Capture the cell that displays the provided text and extract its [x, y] central coordinate. 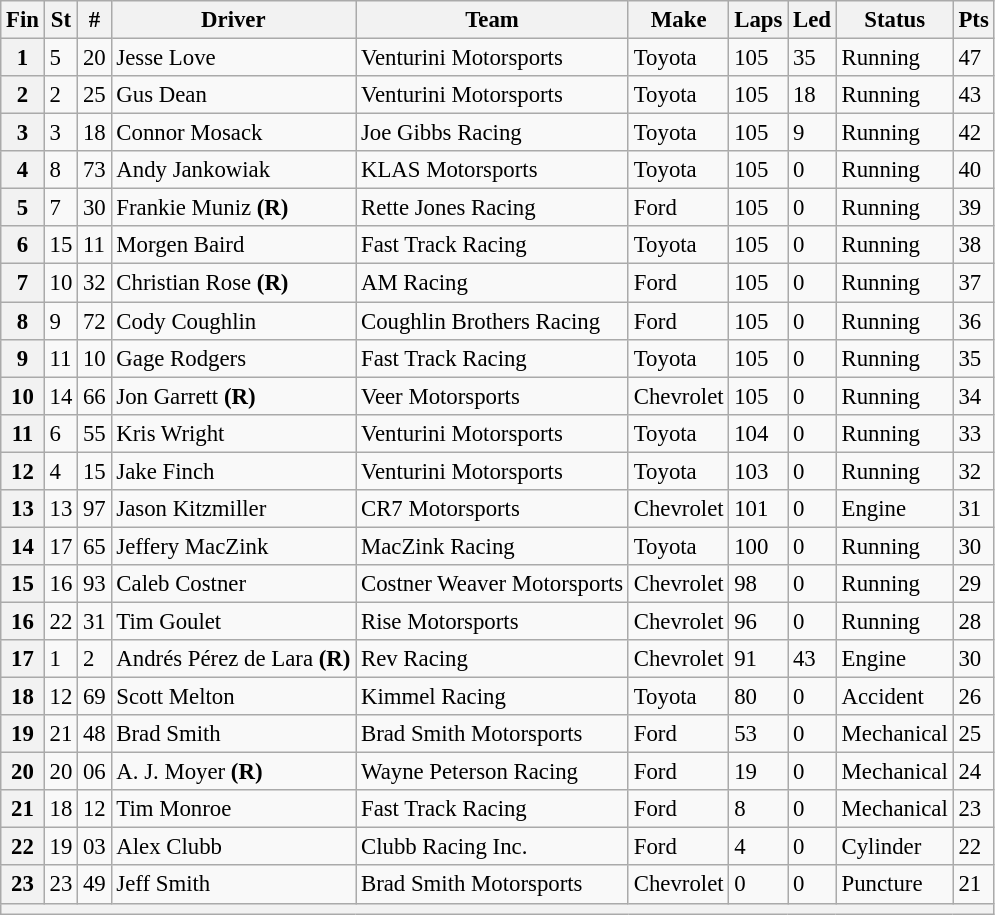
66 [94, 396]
Joe Gibbs Racing [492, 133]
101 [758, 509]
28 [974, 621]
Jeff Smith [234, 885]
Kimmel Racing [492, 697]
Andrés Pérez de Lara (R) [234, 659]
37 [974, 283]
Jesse Love [234, 58]
Christian Rose (R) [234, 283]
Alex Clubb [234, 847]
Frankie Muniz (R) [234, 208]
Driver [234, 20]
Cody Coughlin [234, 321]
91 [758, 659]
Tim Monroe [234, 809]
Team [492, 20]
47 [974, 58]
# [94, 20]
80 [758, 697]
03 [94, 847]
Clubb Racing Inc. [492, 847]
Cylinder [894, 847]
CR7 Motorsports [492, 509]
34 [974, 396]
Status [894, 20]
St [60, 20]
Rette Jones Racing [492, 208]
Pts [974, 20]
Puncture [894, 885]
Kris Wright [234, 433]
103 [758, 471]
Veer Motorsports [492, 396]
73 [94, 170]
26 [974, 697]
48 [94, 734]
Led [812, 20]
Jason Kitzmiller [234, 509]
AM Racing [492, 283]
42 [974, 133]
96 [758, 621]
69 [94, 697]
24 [974, 772]
Morgen Baird [234, 245]
Connor Mosack [234, 133]
72 [94, 321]
Coughlin Brothers Racing [492, 321]
Fin [23, 20]
100 [758, 546]
38 [974, 245]
Jon Garrett (R) [234, 396]
55 [94, 433]
Brad Smith [234, 734]
39 [974, 208]
104 [758, 433]
Make [678, 20]
KLAS Motorsports [492, 170]
29 [974, 584]
93 [94, 584]
33 [974, 433]
Gage Rodgers [234, 358]
53 [758, 734]
Andy Jankowiak [234, 170]
40 [974, 170]
36 [974, 321]
Jeffery MacZink [234, 546]
65 [94, 546]
97 [94, 509]
Caleb Costner [234, 584]
Jake Finch [234, 471]
Laps [758, 20]
98 [758, 584]
Rise Motorsports [492, 621]
Gus Dean [234, 95]
Accident [894, 697]
06 [94, 772]
Scott Melton [234, 697]
Wayne Peterson Racing [492, 772]
MacZink Racing [492, 546]
Rev Racing [492, 659]
A. J. Moyer (R) [234, 772]
Tim Goulet [234, 621]
49 [94, 885]
Costner Weaver Motorsports [492, 584]
